For the text-containing cell, return its midpoint in (X, Y) coordinate format. 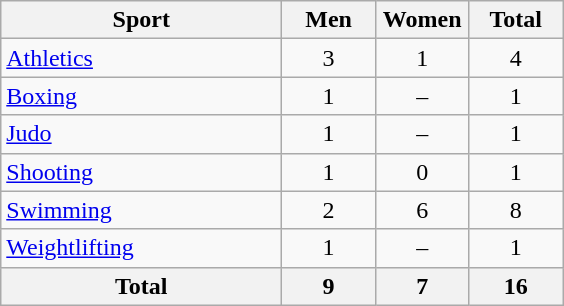
Shooting (142, 172)
16 (516, 286)
2 (329, 210)
Weightlifting (142, 248)
8 (516, 210)
Sport (142, 20)
Athletics (142, 58)
4 (516, 58)
0 (422, 172)
Women (422, 20)
9 (329, 286)
Men (329, 20)
Judo (142, 134)
6 (422, 210)
Swimming (142, 210)
7 (422, 286)
Boxing (142, 96)
3 (329, 58)
